Return the (x, y) coordinate for the center point of the cell that contains the specified text.  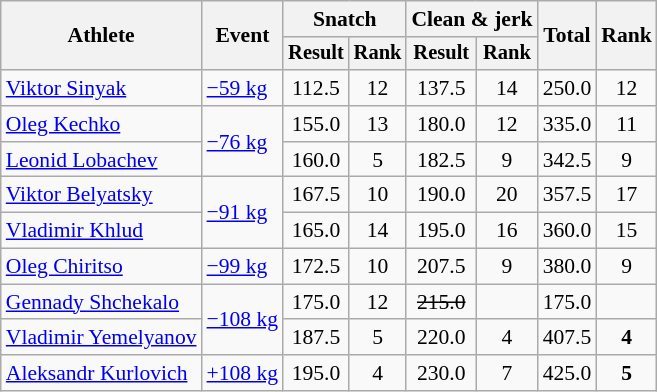
190.0 (441, 195)
160.0 (316, 160)
20 (506, 195)
Viktor Sinyak (102, 88)
137.5 (441, 88)
Vladimir Yemelyanov (102, 338)
Athlete (102, 36)
Vladimir Khlud (102, 231)
Viktor Belyatsky (102, 195)
335.0 (568, 124)
220.0 (441, 338)
187.5 (316, 338)
380.0 (568, 267)
407.5 (568, 338)
−59 kg (243, 88)
357.5 (568, 195)
Event (243, 36)
Aleksandr Kurlovich (102, 373)
180.0 (441, 124)
182.5 (441, 160)
155.0 (316, 124)
165.0 (316, 231)
342.5 (568, 160)
360.0 (568, 231)
Clean & jerk (472, 19)
Total (568, 36)
Snatch (344, 19)
425.0 (568, 373)
Oleg Kechko (102, 124)
112.5 (316, 88)
250.0 (568, 88)
207.5 (441, 267)
Gennady Shchekalo (102, 302)
11 (626, 124)
230.0 (441, 373)
13 (378, 124)
17 (626, 195)
7 (506, 373)
167.5 (316, 195)
−99 kg (243, 267)
−91 kg (243, 212)
16 (506, 231)
−76 kg (243, 142)
15 (626, 231)
215.0 (441, 302)
Leonid Lobachev (102, 160)
172.5 (316, 267)
−108 kg (243, 320)
Oleg Chiritso (102, 267)
+108 kg (243, 373)
